Output the (x, y) coordinate of the center of the cell containing the given text.  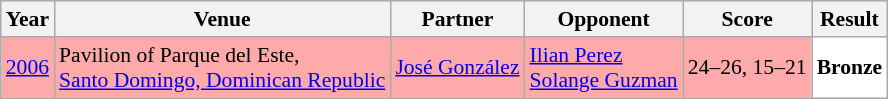
Bronze (850, 68)
Score (748, 19)
Year (28, 19)
Partner (457, 19)
Ilian Perez Solange Guzman (604, 68)
24–26, 15–21 (748, 68)
Venue (222, 19)
Opponent (604, 19)
Result (850, 19)
Pavilion of Parque del Este,Santo Domingo, Dominican Republic (222, 68)
José González (457, 68)
2006 (28, 68)
